Return the (X, Y) coordinate for the center point of the cell that contains the specified text.  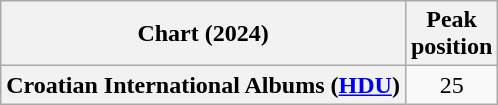
25 (451, 85)
Croatian International Albums (HDU) (204, 85)
Chart (2024) (204, 34)
Peakposition (451, 34)
